From the cell containing the given text, extract its center point as (x, y) coordinate. 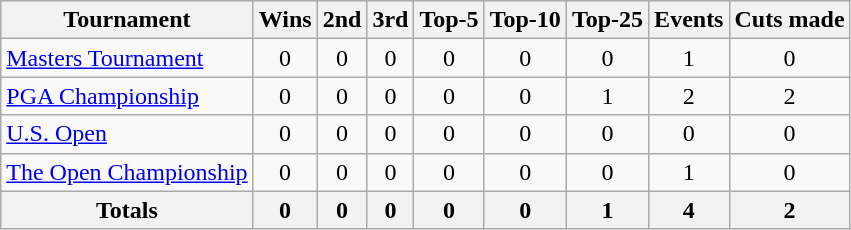
Events (689, 20)
3rd (390, 20)
Tournament (127, 20)
2nd (342, 20)
Cuts made (790, 20)
U.S. Open (127, 134)
Top-10 (525, 20)
Top-25 (607, 20)
4 (689, 210)
Top-5 (449, 20)
Wins (285, 20)
Totals (127, 210)
PGA Championship (127, 96)
The Open Championship (127, 172)
Masters Tournament (127, 58)
